Search for the cell housing the specified text and yield its (x, y) center coordinate. 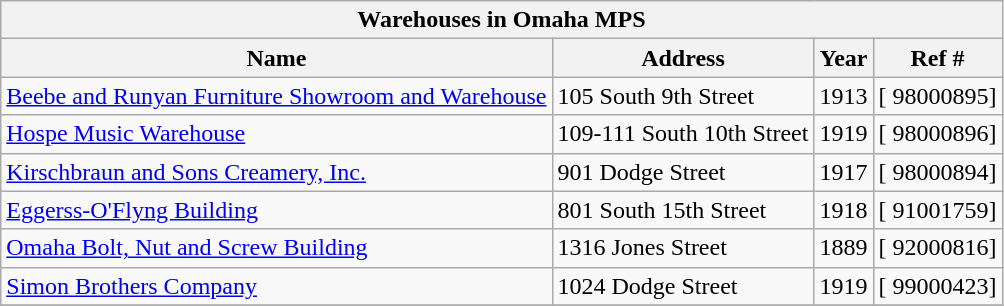
[ 91001759] (938, 210)
1917 (844, 172)
801 South 15th Street (683, 210)
1913 (844, 96)
109-111 South 10th Street (683, 134)
1024 Dodge Street (683, 286)
[ 98000894] (938, 172)
Address (683, 58)
1316 Jones Street (683, 248)
Year (844, 58)
Omaha Bolt, Nut and Screw Building (276, 248)
105 South 9th Street (683, 96)
Warehouses in Omaha MPS (502, 20)
[ 92000816] (938, 248)
Beebe and Runyan Furniture Showroom and Warehouse (276, 96)
[ 98000895] (938, 96)
Simon Brothers Company (276, 286)
901 Dodge Street (683, 172)
[ 99000423] (938, 286)
Kirschbraun and Sons Creamery, Inc. (276, 172)
1889 (844, 248)
Hospe Music Warehouse (276, 134)
Name (276, 58)
[ 98000896] (938, 134)
Ref # (938, 58)
1918 (844, 210)
Eggerss-O'Flyng Building (276, 210)
